Return the (x, y) coordinate for the center point of the cell that contains the specified text.  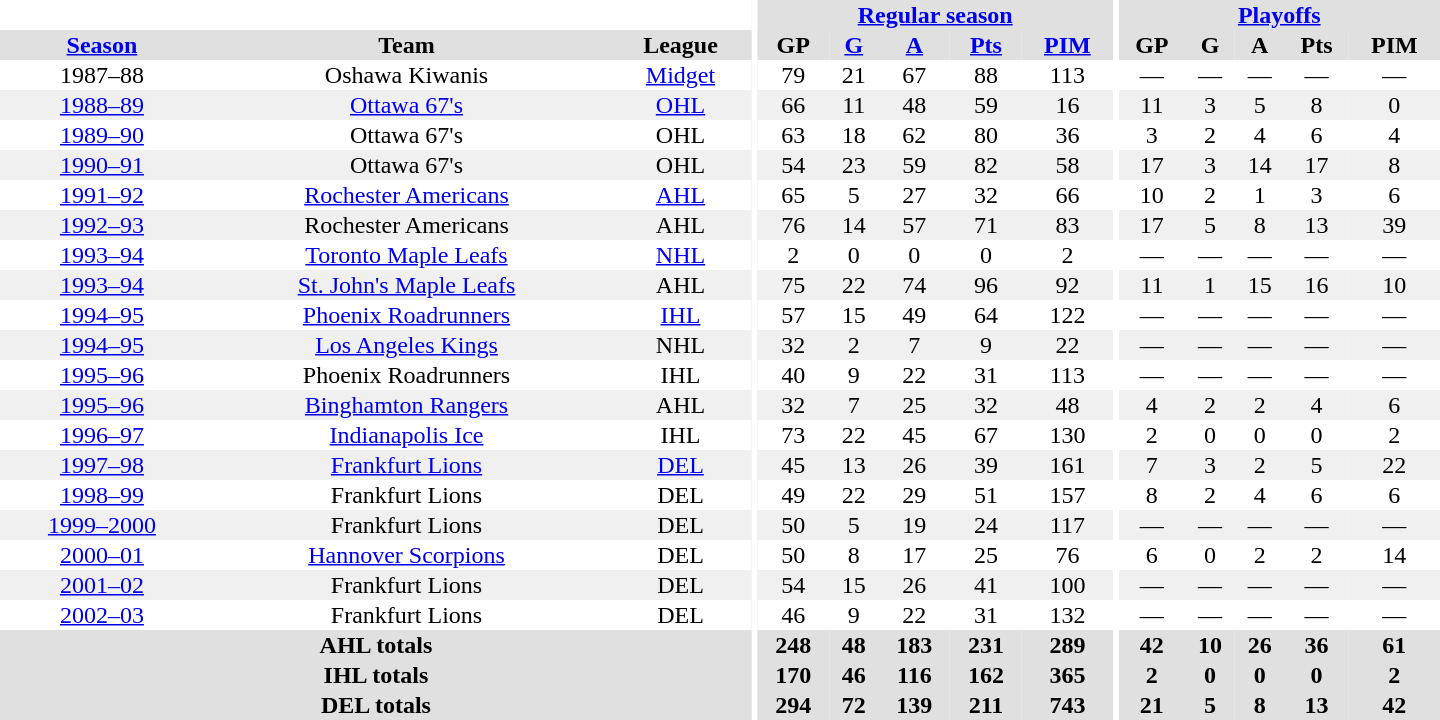
AHL totals (376, 645)
29 (915, 495)
231 (986, 645)
162 (986, 675)
Los Angeles Kings (406, 345)
211 (986, 705)
1999–2000 (102, 525)
1997–98 (102, 465)
79 (793, 75)
1991–92 (102, 195)
2002–03 (102, 615)
1996–97 (102, 435)
61 (1394, 645)
1989–90 (102, 135)
71 (986, 225)
116 (915, 675)
2001–02 (102, 585)
122 (1068, 315)
League (680, 45)
117 (1068, 525)
294 (793, 705)
63 (793, 135)
Regular season (935, 15)
1987–88 (102, 75)
St. John's Maple Leafs (406, 285)
1990–91 (102, 165)
Indianapolis Ice (406, 435)
Playoffs (1280, 15)
27 (915, 195)
72 (854, 705)
183 (915, 645)
Midget (680, 75)
365 (1068, 675)
2000–01 (102, 555)
1988–89 (102, 105)
75 (793, 285)
1992–93 (102, 225)
40 (793, 375)
62 (915, 135)
19 (915, 525)
18 (854, 135)
IHL totals (376, 675)
1998–99 (102, 495)
132 (1068, 615)
289 (1068, 645)
51 (986, 495)
82 (986, 165)
157 (1068, 495)
139 (915, 705)
161 (1068, 465)
743 (1068, 705)
23 (854, 165)
24 (986, 525)
88 (986, 75)
248 (793, 645)
130 (1068, 435)
170 (793, 675)
Toronto Maple Leafs (406, 255)
73 (793, 435)
41 (986, 585)
Hannover Scorpions (406, 555)
Season (102, 45)
65 (793, 195)
83 (1068, 225)
64 (986, 315)
100 (1068, 585)
92 (1068, 285)
DEL totals (376, 705)
Binghamton Rangers (406, 405)
80 (986, 135)
Oshawa Kiwanis (406, 75)
58 (1068, 165)
96 (986, 285)
74 (915, 285)
Team (406, 45)
